Scan for the cell matching the given text and deliver its [x, y] coordinate at center. 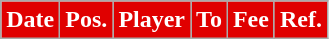
To [210, 20]
Ref. [300, 20]
Fee [250, 20]
Date [30, 20]
Player [152, 20]
Pos. [86, 20]
